Return the [x, y] coordinate for the center point of the cell that contains the specified text.  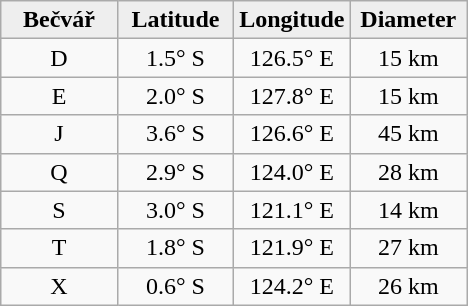
3.0° S [175, 210]
121.1° E [292, 210]
26 km [408, 286]
121.9° E [292, 248]
Latitude [175, 20]
X [59, 286]
126.6° E [292, 134]
0.6° S [175, 286]
14 km [408, 210]
J [59, 134]
Bečvář [59, 20]
2.9° S [175, 172]
T [59, 248]
127.8° E [292, 96]
28 km [408, 172]
45 km [408, 134]
126.5° E [292, 58]
Diameter [408, 20]
3.6° S [175, 134]
1.8° S [175, 248]
D [59, 58]
2.0° S [175, 96]
124.2° E [292, 286]
Longitude [292, 20]
1.5° S [175, 58]
S [59, 210]
124.0° E [292, 172]
27 km [408, 248]
E [59, 96]
Q [59, 172]
